Pinpoint the cell where the given text exists, returning its (x, y) midpoint coordinate. 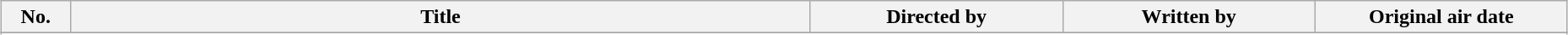
Written by (1188, 17)
Title (441, 17)
Original air date (1441, 17)
No. (35, 17)
Directed by (937, 17)
